Locate the cell with the specified text and output its [x, y] center coordinate. 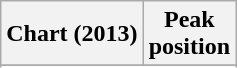
Peakposition [189, 34]
Chart (2013) [72, 34]
